Provide the (x, y) coordinate of the cell's center where the given text is located.  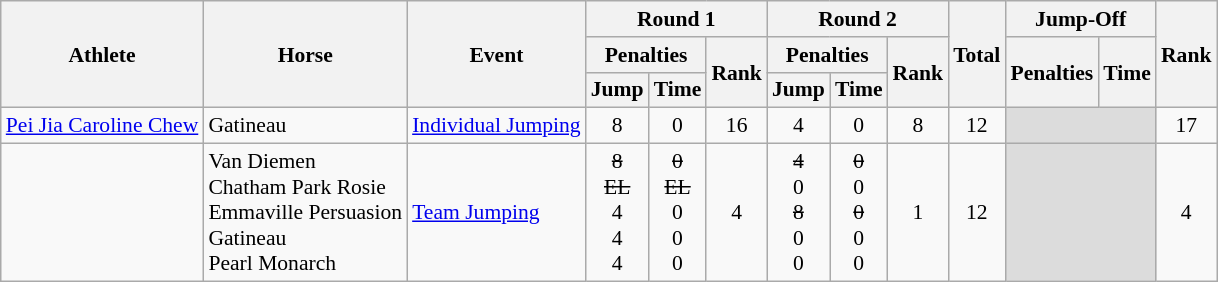
Event (496, 54)
0EL000 (678, 213)
Total (976, 54)
16 (736, 126)
Pei Jia Caroline Chew (102, 126)
Athlete (102, 54)
Jump-Off (1080, 19)
1 (918, 213)
Horse (305, 54)
Round 2 (858, 19)
17 (1186, 126)
Gatineau (305, 126)
Team Jumping (496, 213)
Individual Jumping (496, 126)
00000 (859, 213)
Van DiemenChatham Park RosieEmmaville PersuasionGatineauPearl Monarch (305, 213)
8EL444 (618, 213)
Round 1 (676, 19)
40800 (798, 213)
